Identify which cell holds the provided text, then report its [X, Y] central coordinate. 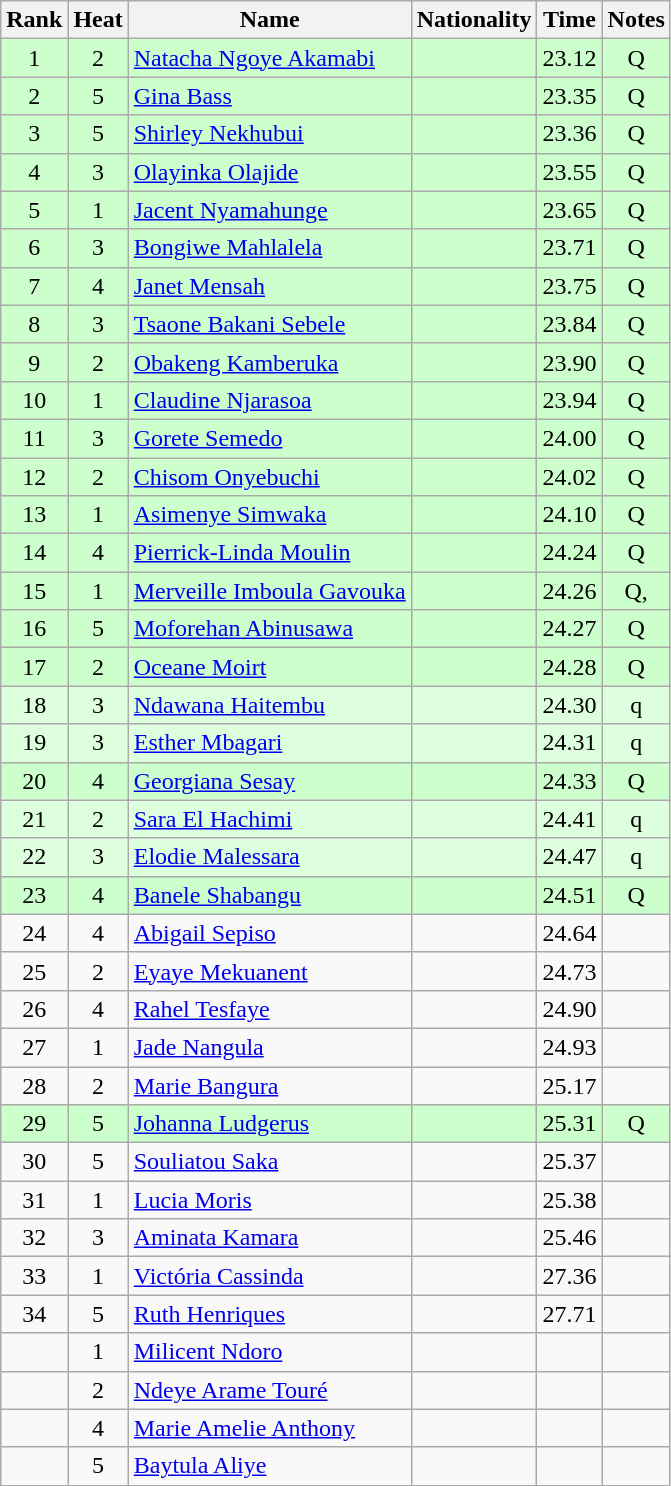
24.73 [570, 971]
23.12 [570, 58]
24.26 [570, 591]
20 [34, 781]
Shirley Nekhubui [270, 134]
23.94 [570, 400]
24.02 [570, 477]
19 [34, 743]
7 [34, 286]
23.36 [570, 134]
24.47 [570, 857]
Victória Cassinda [270, 1276]
12 [34, 477]
Eyaye Mekuanent [270, 971]
Aminata Kamara [270, 1238]
Name [270, 20]
Ndawana Haitembu [270, 705]
31 [34, 1200]
25 [34, 971]
Oceane Moirt [270, 667]
17 [34, 667]
Natacha Ngoye Akamabi [270, 58]
Asimenye Simwaka [270, 515]
24 [34, 933]
30 [34, 1162]
32 [34, 1238]
25.46 [570, 1238]
Time [570, 20]
Janet Mensah [270, 286]
Obakeng Kamberuka [270, 362]
23.65 [570, 210]
Merveille Imboula Gavouka [270, 591]
Nationality [474, 20]
29 [34, 1124]
Marie Amelie Anthony [270, 1428]
27.36 [570, 1276]
24.33 [570, 781]
21 [34, 819]
24.90 [570, 1009]
Milicent Ndoro [270, 1352]
Georgiana Sesay [270, 781]
Lucia Moris [270, 1200]
Gina Bass [270, 96]
16 [34, 629]
24.27 [570, 629]
Bongiwe Mahlalela [270, 248]
Ndeye Arame Touré [270, 1390]
24.51 [570, 895]
11 [34, 438]
Rank [34, 20]
Q, [636, 591]
Souliatou Saka [270, 1162]
Gorete Semedo [270, 438]
Olayinka Olajide [270, 172]
Notes [636, 20]
6 [34, 248]
Pierrick-Linda Moulin [270, 553]
Esther Mbagari [270, 743]
27 [34, 1047]
24.64 [570, 933]
Moforehan Abinusawa [270, 629]
23.84 [570, 324]
24.41 [570, 819]
Ruth Henriques [270, 1314]
22 [34, 857]
25.31 [570, 1124]
28 [34, 1085]
Tsaone Bakani Sebele [270, 324]
Rahel Tesfaye [270, 1009]
Claudine Njarasoa [270, 400]
Baytula Aliye [270, 1466]
24.00 [570, 438]
Banele Shabangu [270, 895]
24.31 [570, 743]
24.93 [570, 1047]
15 [34, 591]
Marie Bangura [270, 1085]
25.37 [570, 1162]
23.55 [570, 172]
Sara El Hachimi [270, 819]
23.35 [570, 96]
9 [34, 362]
Jade Nangula [270, 1047]
24.24 [570, 553]
23.75 [570, 286]
Heat [98, 20]
Johanna Ludgerus [270, 1124]
25.38 [570, 1200]
8 [34, 324]
14 [34, 553]
10 [34, 400]
Abigail Sepiso [270, 933]
34 [34, 1314]
18 [34, 705]
Jacent Nyamahunge [270, 210]
24.28 [570, 667]
23.71 [570, 248]
26 [34, 1009]
13 [34, 515]
23.90 [570, 362]
27.71 [570, 1314]
Chisom Onyebuchi [270, 477]
23 [34, 895]
24.10 [570, 515]
24.30 [570, 705]
33 [34, 1276]
Elodie Malessara [270, 857]
25.17 [570, 1085]
